Identify which cell holds the provided text, then report its [X, Y] central coordinate. 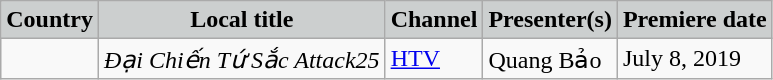
Country [50, 20]
Quang Bảo [550, 59]
Premiere date [694, 20]
Presenter(s) [550, 20]
Đại Chiến Tứ Sắc Attack25 [242, 59]
Channel [434, 20]
July 8, 2019 [694, 59]
HTV [434, 59]
Local title [242, 20]
